Find where the given text appears and provide that cell's center as [X, Y] coordinate. 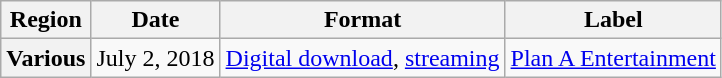
Label [613, 20]
July 2, 2018 [156, 58]
Format [362, 20]
Plan A Entertainment [613, 58]
Digital download, streaming [362, 58]
Date [156, 20]
Various [46, 58]
Region [46, 20]
